Extract the (X, Y) coordinate from the center of the cell holding the provided text.  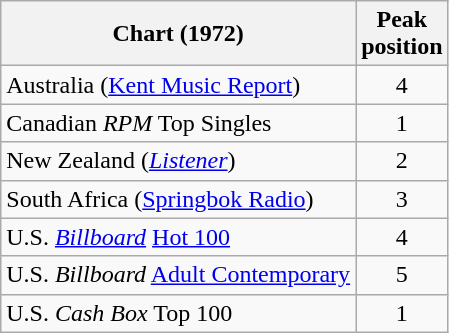
5 (402, 275)
New Zealand (Listener) (178, 161)
Australia (Kent Music Report) (178, 85)
South Africa (Springbok Radio) (178, 199)
2 (402, 161)
U.S. Billboard Hot 100 (178, 237)
Peakposition (402, 34)
U.S. Cash Box Top 100 (178, 313)
U.S. Billboard Adult Contemporary (178, 275)
Canadian RPM Top Singles (178, 123)
3 (402, 199)
Chart (1972) (178, 34)
